Determine the (x, y) coordinate at the center of the cell enclosing the given text.  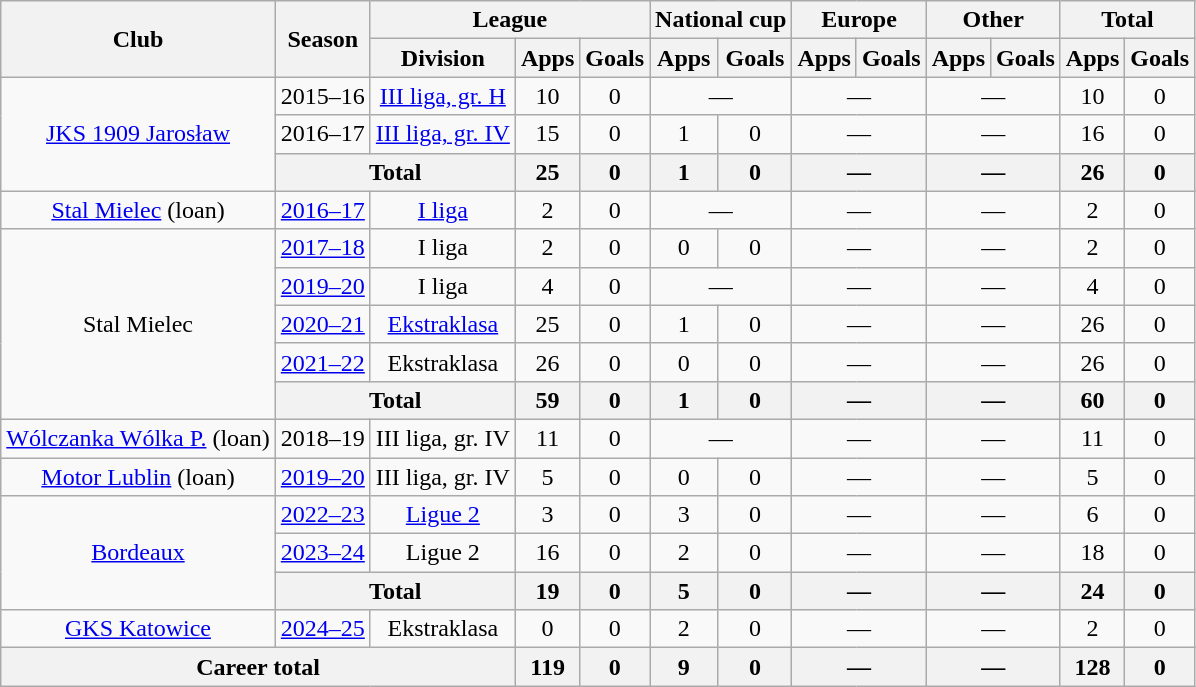
III liga, gr. H (442, 96)
2024–25 (322, 629)
2023–24 (322, 553)
2022–23 (322, 515)
Career total (258, 667)
Division (442, 58)
2018–19 (322, 438)
15 (547, 134)
24 (1092, 591)
Other (993, 20)
Europe (859, 20)
6 (1092, 515)
60 (1092, 400)
National cup (721, 20)
Bordeaux (138, 553)
9 (684, 667)
59 (547, 400)
2017–18 (322, 248)
18 (1092, 553)
League (510, 20)
Motor Lublin (loan) (138, 477)
119 (547, 667)
Season (322, 39)
128 (1092, 667)
2020–21 (322, 324)
JKS 1909 Jarosław (138, 134)
Club (138, 39)
Stal Mielec (138, 324)
2015–16 (322, 96)
GKS Katowice (138, 629)
19 (547, 591)
2021–22 (322, 362)
Stal Mielec (loan) (138, 210)
Wólczanka Wólka P. (loan) (138, 438)
